Extract the (X, Y) coordinate from the center of the cell holding the provided text.  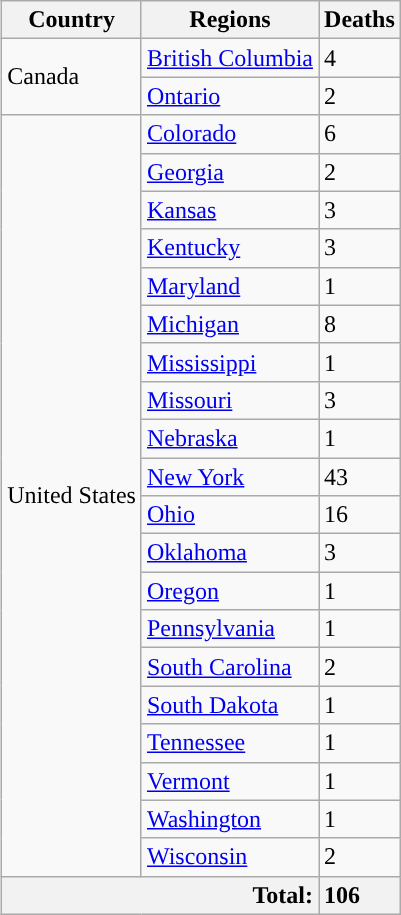
Nebraska (230, 438)
Wisconsin (230, 857)
United States (72, 496)
Kansas (230, 210)
Ontario (230, 96)
Mississippi (230, 362)
Vermont (230, 781)
Georgia (230, 172)
Deaths (360, 20)
South Dakota (230, 705)
Ohio (230, 515)
British Columbia (230, 58)
Country (72, 20)
106 (360, 895)
Kentucky (230, 248)
Oregon (230, 591)
New York (230, 477)
43 (360, 477)
16 (360, 515)
8 (360, 324)
Colorado (230, 134)
Oklahoma (230, 553)
Michigan (230, 324)
Maryland (230, 286)
Total: (160, 895)
Tennessee (230, 743)
6 (360, 134)
Canada (72, 77)
Pennsylvania (230, 629)
South Carolina (230, 667)
4 (360, 58)
Regions (230, 20)
Missouri (230, 400)
Washington (230, 819)
